Pinpoint the cell where the given text exists, returning its (X, Y) midpoint coordinate. 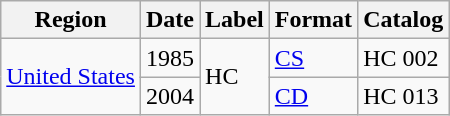
Catalog (404, 20)
United States (71, 77)
2004 (170, 96)
1985 (170, 58)
Format (313, 20)
HC 002 (404, 58)
Date (170, 20)
CS (313, 58)
HC 013 (404, 96)
Label (235, 20)
HC (235, 77)
Region (71, 20)
CD (313, 96)
